Return [X, Y] of the center of cell containing provided text 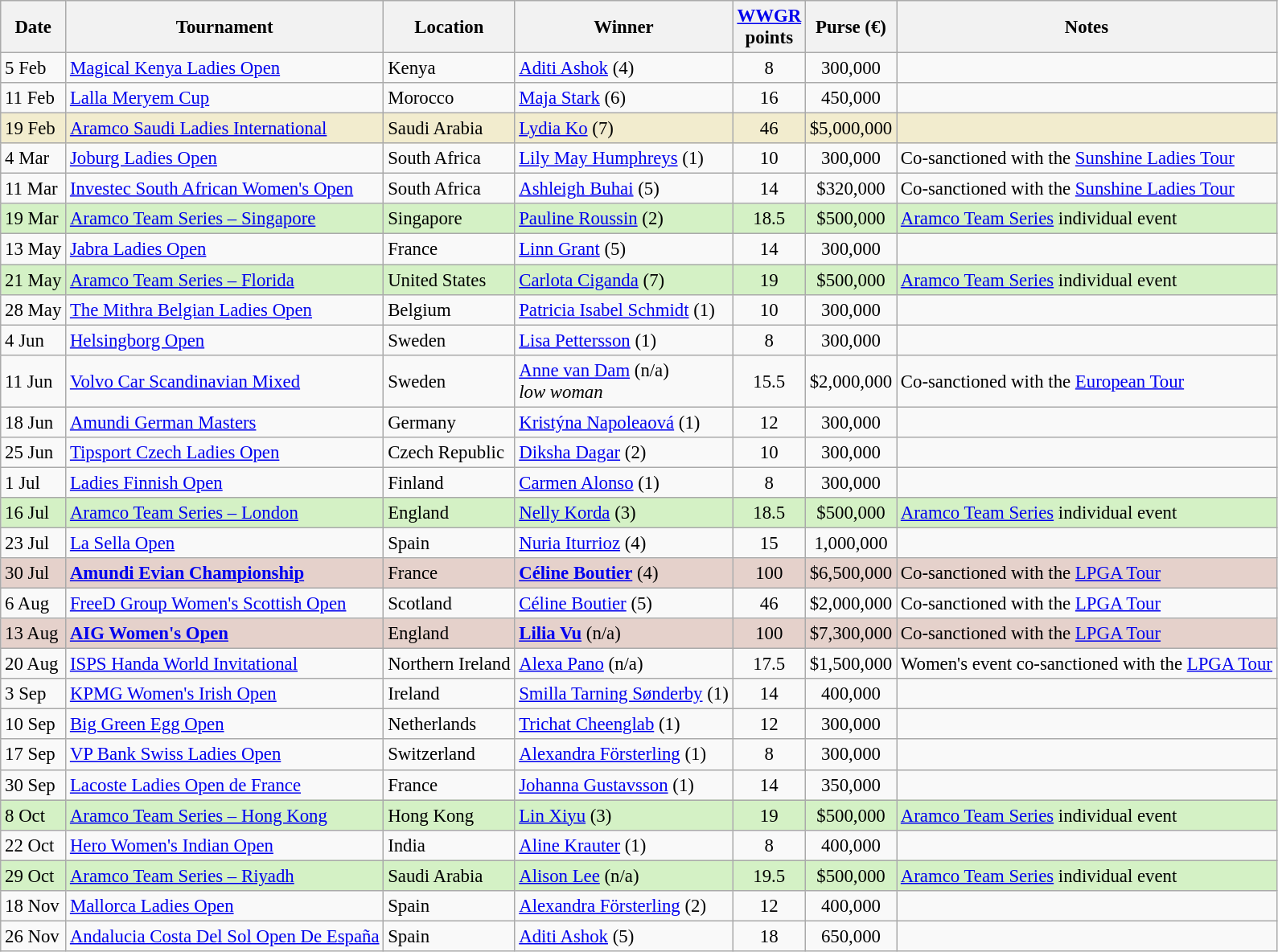
Lacoste Ladies Open de France [225, 785]
1 Jul [34, 482]
10 Sep [34, 724]
Netherlands [449, 724]
4 Jun [34, 340]
Investec South African Women's Open [225, 189]
Johanna Gustavsson (1) [624, 785]
Ashleigh Buhai (5) [624, 189]
1,000,000 [851, 543]
Hong Kong [449, 815]
5 Feb [34, 68]
Smilla Tarning Sønderby (1) [624, 694]
Lydia Ko (7) [624, 129]
Aramco Team Series – Riyadh [225, 876]
Lilia Vu (n/a) [624, 634]
$320,000 [851, 189]
15 [769, 543]
Big Green Egg Open [225, 724]
The Mithra Belgian Ladies Open [225, 310]
Kristýna Napoleaová (1) [624, 422]
Aline Krauter (1) [624, 845]
16 Jul [34, 513]
30 Jul [34, 573]
Lily May Humphreys (1) [624, 158]
20 Aug [34, 664]
Céline Boutier (5) [624, 604]
Trichat Cheenglab (1) [624, 724]
Alexa Pano (n/a) [624, 664]
$1,500,000 [851, 664]
Date [34, 27]
Nelly Korda (3) [624, 513]
Tournament [225, 27]
Kenya [449, 68]
8 Oct [34, 815]
Aramco Team Series – Hong Kong [225, 815]
La Sella Open [225, 543]
Notes [1087, 27]
23 Jul [34, 543]
18 Jun [34, 422]
6 Aug [34, 604]
AIG Women's Open [225, 634]
Aramco Saudi Ladies International [225, 129]
Amundi Evian Championship [225, 573]
11 Feb [34, 98]
19 Mar [34, 220]
21 May [34, 280]
Joburg Ladies Open [225, 158]
Andalucia Costa Del Sol Open De España [225, 936]
$6,500,000 [851, 573]
13 Aug [34, 634]
ISPS Handa World Invitational [225, 664]
30 Sep [34, 785]
13 May [34, 249]
Location [449, 27]
Amundi German Masters [225, 422]
29 Oct [34, 876]
Aramco Team Series – Florida [225, 280]
Co-sanctioned with the European Tour [1087, 381]
Magical Kenya Ladies Open [225, 68]
WWGRpoints [769, 27]
Carmen Alonso (1) [624, 482]
Czech Republic [449, 453]
Patricia Isabel Schmidt (1) [624, 310]
Carlota Ciganda (7) [624, 280]
Switzerland [449, 755]
Germany [449, 422]
Lisa Pettersson (1) [624, 340]
Aditi Ashok (5) [624, 936]
Winner [624, 27]
Volvo Car Scandinavian Mixed [225, 381]
25 Jun [34, 453]
$5,000,000 [851, 129]
11 Mar [34, 189]
28 May [34, 310]
Singapore [449, 220]
4 Mar [34, 158]
22 Oct [34, 845]
Belgium [449, 310]
Finland [449, 482]
VP Bank Swiss Ladies Open [225, 755]
Lin Xiyu (3) [624, 815]
17 Sep [34, 755]
Tipsport Czech Ladies Open [225, 453]
$7,300,000 [851, 634]
19 Feb [34, 129]
FreeD Group Women's Scottish Open [225, 604]
Northern Ireland [449, 664]
Pauline Roussin (2) [624, 220]
India [449, 845]
Alison Lee (n/a) [624, 876]
Aramco Team Series – Singapore [225, 220]
Women's event co-sanctioned with the LPGA Tour [1087, 664]
Mallorca Ladies Open [225, 906]
Jabra Ladies Open [225, 249]
Aditi Ashok (4) [624, 68]
KPMG Women's Irish Open [225, 694]
18 [769, 936]
Aramco Team Series – London [225, 513]
Linn Grant (5) [624, 249]
Céline Boutier (4) [624, 573]
Ireland [449, 694]
26 Nov [34, 936]
Ladies Finnish Open [225, 482]
450,000 [851, 98]
Anne van Dam (n/a)low woman [624, 381]
Purse (€) [851, 27]
Morocco [449, 98]
Scotland [449, 604]
Maja Stark (6) [624, 98]
United States [449, 280]
15.5 [769, 381]
18 Nov [34, 906]
Alexandra Försterling (2) [624, 906]
19.5 [769, 876]
Hero Women's Indian Open [225, 845]
16 [769, 98]
3 Sep [34, 694]
11 Jun [34, 381]
Diksha Dagar (2) [624, 453]
650,000 [851, 936]
17.5 [769, 664]
Alexandra Försterling (1) [624, 755]
Helsingborg Open [225, 340]
Nuria Iturrioz (4) [624, 543]
350,000 [851, 785]
Lalla Meryem Cup [225, 98]
